Provide the (X, Y) coordinate of the cell's center where the given text is located.  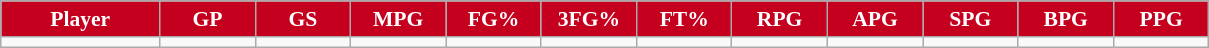
GS (302, 19)
FG% (494, 19)
BPG (1066, 19)
FT% (684, 19)
MPG (398, 19)
RPG (780, 19)
Player (80, 19)
APG (874, 19)
SPG (970, 19)
PPG (1161, 19)
3FG% (588, 19)
GP (208, 19)
